Return the [X, Y] coordinate for the center point of the cell that contains the specified text.  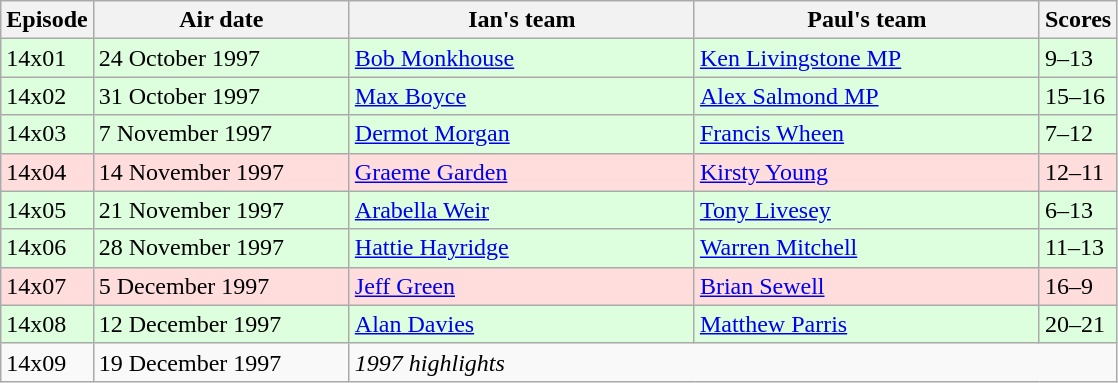
14x06 [47, 248]
Jeff Green [522, 286]
14x09 [47, 362]
16–9 [1078, 286]
Ken Livingstone MP [866, 58]
Francis Wheen [866, 134]
7–12 [1078, 134]
Hattie Hayridge [522, 248]
14x04 [47, 172]
Alex Salmond MP [866, 96]
Graeme Garden [522, 172]
21 November 1997 [221, 210]
7 November 1997 [221, 134]
12–11 [1078, 172]
19 December 1997 [221, 362]
Tony Livesey [866, 210]
14x08 [47, 324]
24 October 1997 [221, 58]
12 December 1997 [221, 324]
14x01 [47, 58]
6–13 [1078, 210]
Brian Sewell [866, 286]
Arabella Weir [522, 210]
1997 highlights [732, 362]
Dermot Morgan [522, 134]
Max Boyce [522, 96]
Kirsty Young [866, 172]
31 October 1997 [221, 96]
14x07 [47, 286]
Paul's team [866, 20]
14x05 [47, 210]
15–16 [1078, 96]
9–13 [1078, 58]
28 November 1997 [221, 248]
11–13 [1078, 248]
Warren Mitchell [866, 248]
14x02 [47, 96]
Matthew Parris [866, 324]
20–21 [1078, 324]
5 December 1997 [221, 286]
Air date [221, 20]
14x03 [47, 134]
Bob Monkhouse [522, 58]
14 November 1997 [221, 172]
Scores [1078, 20]
Ian's team [522, 20]
Alan Davies [522, 324]
Episode [47, 20]
